Capture the cell that displays the provided text and extract its [x, y] central coordinate. 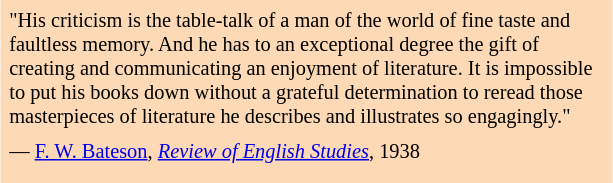
― F. W. Bateson, Review of English Studies, 1938 [306, 152]
